Capture the cell that displays the provided text and extract its [x, y] central coordinate. 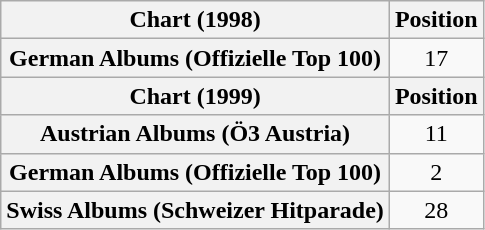
11 [436, 134]
Swiss Albums (Schweizer Hitparade) [196, 210]
17 [436, 58]
Chart (1999) [196, 96]
Chart (1998) [196, 20]
28 [436, 210]
2 [436, 172]
Austrian Albums (Ö3 Austria) [196, 134]
